From the cell containing the given text, extract its center point as [X, Y] coordinate. 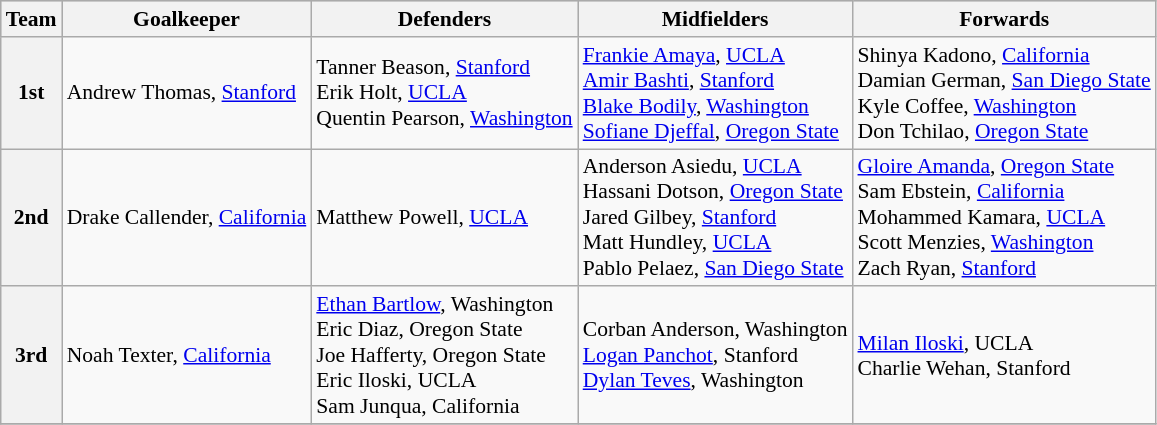
Milan Iloski, UCLA Charlie Wehan, Stanford [1004, 356]
Goalkeeper [187, 19]
1st [32, 93]
Matthew Powell, UCLA [444, 218]
Midfielders [716, 19]
Noah Texter, California [187, 356]
Team [32, 19]
Anderson Asiedu, UCLA Hassani Dotson, Oregon State Jared Gilbey, Stanford Matt Hundley, UCLA Pablo Pelaez, San Diego State [716, 218]
Ethan Bartlow, Washington Eric Diaz, Oregon State Joe Hafferty, Oregon State Eric Iloski, UCLA Sam Junqua, California [444, 356]
Forwards [1004, 19]
Andrew Thomas, Stanford [187, 93]
3rd [32, 356]
Frankie Amaya, UCLA Amir Bashti, Stanford Blake Bodily, Washington Sofiane Djeffal, Oregon State [716, 93]
Drake Callender, California [187, 218]
Corban Anderson, Washington Logan Panchot, Stanford Dylan Teves, Washington [716, 356]
Defenders [444, 19]
Tanner Beason, Stanford Erik Holt, UCLA Quentin Pearson, Washington [444, 93]
Shinya Kadono, California Damian German, San Diego State Kyle Coffee, Washington Don Tchilao, Oregon State [1004, 93]
Gloire Amanda, Oregon State Sam Ebstein, California Mohammed Kamara, UCLA Scott Menzies, Washington Zach Ryan, Stanford [1004, 218]
2nd [32, 218]
